Detect which cell encompasses the target text, then output its [x, y] center coordinate. 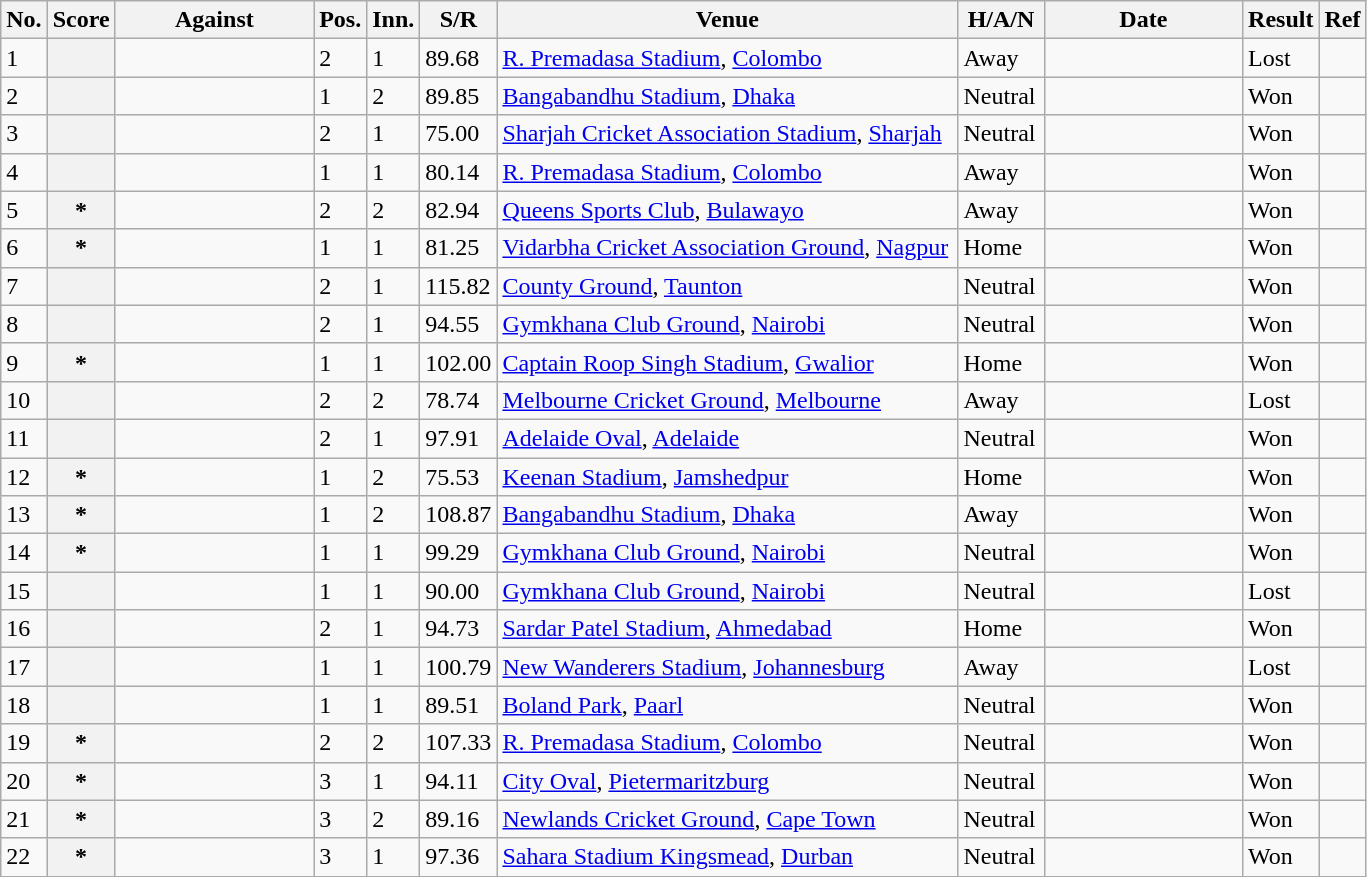
81.25 [458, 248]
80.14 [458, 172]
Adelaide Oval, Adelaide [728, 438]
94.73 [458, 629]
Sharjah Cricket Association Stadium, Sharjah [728, 134]
5 [24, 210]
102.00 [458, 362]
Sahara Stadium Kingsmead, Durban [728, 857]
97.36 [458, 857]
Boland Park, Paarl [728, 705]
82.94 [458, 210]
78.74 [458, 400]
89.51 [458, 705]
Pos. [340, 20]
Score [81, 20]
108.87 [458, 515]
99.29 [458, 553]
S/R [458, 20]
County Ground, Taunton [728, 286]
Keenan Stadium, Jamshedpur [728, 477]
Result [1281, 20]
13 [24, 515]
22 [24, 857]
Queens Sports Club, Bulawayo [728, 210]
9 [24, 362]
107.33 [458, 743]
100.79 [458, 667]
15 [24, 591]
89.16 [458, 819]
No. [24, 20]
City Oval, Pietermaritzburg [728, 781]
8 [24, 324]
18 [24, 705]
Melbourne Cricket Ground, Melbourne [728, 400]
Ref [1342, 20]
20 [24, 781]
75.00 [458, 134]
14 [24, 553]
21 [24, 819]
Against [214, 20]
94.55 [458, 324]
H/A/N [1001, 20]
17 [24, 667]
Venue [728, 20]
6 [24, 248]
11 [24, 438]
Vidarbha Cricket Association Ground, Nagpur [728, 248]
Newlands Cricket Ground, Cape Town [728, 819]
7 [24, 286]
12 [24, 477]
89.85 [458, 96]
Date [1144, 20]
75.53 [458, 477]
94.11 [458, 781]
Sardar Patel Stadium, Ahmedabad [728, 629]
10 [24, 400]
Inn. [394, 20]
115.82 [458, 286]
97.91 [458, 438]
4 [24, 172]
19 [24, 743]
90.00 [458, 591]
16 [24, 629]
89.68 [458, 58]
New Wanderers Stadium, Johannesburg [728, 667]
Captain Roop Singh Stadium, Gwalior [728, 362]
